Return the [X, Y] coordinate for the center point of the cell that contains the specified text.  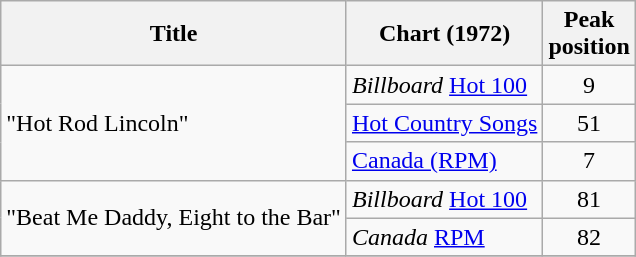
81 [589, 199]
7 [589, 161]
Canada (RPM) [444, 161]
"Beat Me Daddy, Eight to the Bar" [174, 218]
Hot Country Songs [444, 123]
82 [589, 237]
9 [589, 85]
Title [174, 34]
Chart (1972) [444, 34]
"Hot Rod Lincoln" [174, 123]
51 [589, 123]
Peakposition [589, 34]
Canada RPM [444, 237]
